Output the (x, y) coordinate of the center of the cell containing the given text.  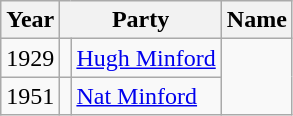
Year (30, 20)
Party (140, 20)
Name (256, 20)
1929 (30, 58)
Nat Minford (146, 96)
Hugh Minford (146, 58)
1951 (30, 96)
